Determine the (x, y) coordinate at the center of the cell enclosing the given text.  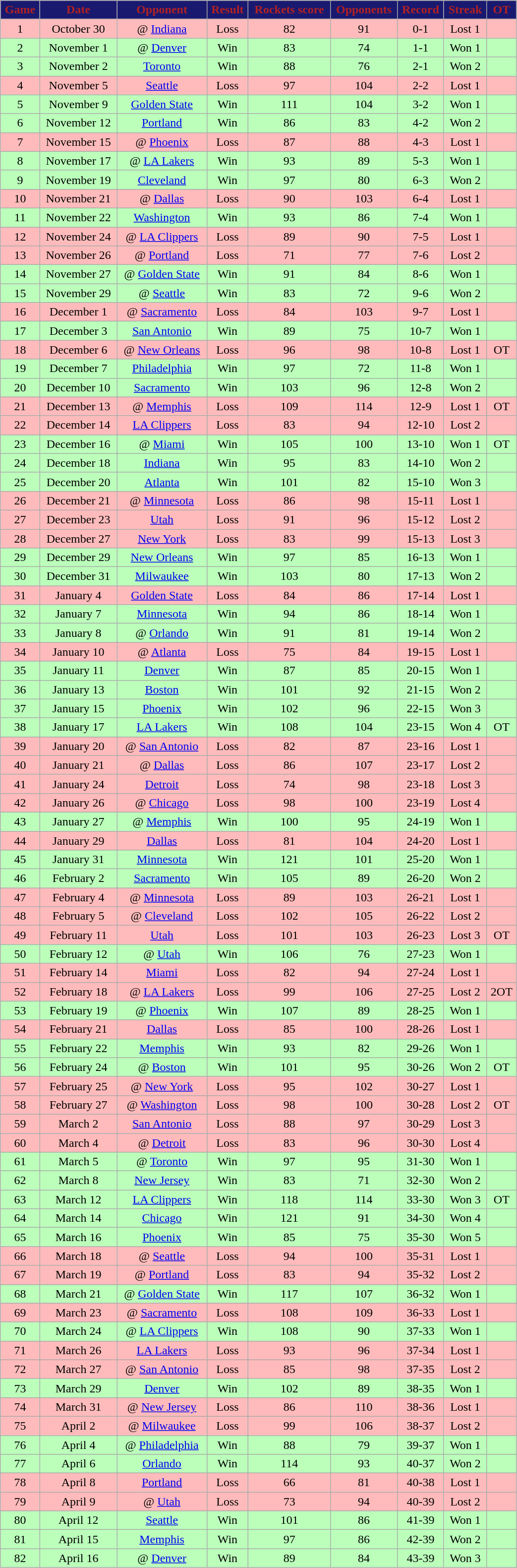
January 21 (78, 765)
March 12 (78, 1199)
9-6 (420, 293)
45 (20, 860)
February 11 (78, 935)
Philadelphia (162, 369)
6 (20, 123)
14 (20, 274)
February 21 (78, 1029)
29 (20, 558)
January 15 (78, 708)
2-1 (420, 66)
March 27 (78, 1369)
56 (20, 1067)
3 (20, 66)
@ Orlando (162, 633)
4-2 (420, 123)
20-15 (420, 671)
March 4 (78, 1142)
24 (20, 463)
1 (20, 29)
Date (78, 10)
26-22 (420, 916)
March 18 (78, 1256)
16 (20, 312)
40-38 (420, 1483)
Milwaukee (162, 576)
December 21 (78, 501)
118 (289, 1199)
New York (162, 538)
22-15 (420, 708)
New Jersey (162, 1181)
March 21 (78, 1294)
17-14 (420, 595)
47 (20, 897)
November 1 (78, 48)
Game (20, 10)
@ Toronto (162, 1162)
February 12 (78, 954)
Miami (162, 973)
Chicago (162, 1218)
31 (20, 595)
24-19 (420, 821)
69 (20, 1313)
@ Miami (162, 444)
15-11 (420, 501)
January 26 (78, 803)
11-8 (420, 369)
30-26 (420, 1067)
March 29 (78, 1388)
21-15 (420, 690)
16-13 (420, 558)
February 19 (78, 1010)
15-10 (420, 482)
@ New York (162, 1086)
January 24 (78, 784)
33-30 (420, 1199)
7 (20, 142)
41 (20, 784)
39-37 (420, 1445)
92 (364, 690)
36 (20, 690)
43 (20, 821)
57 (20, 1086)
23-16 (420, 746)
December 29 (78, 558)
7-5 (420, 237)
December 3 (78, 331)
Record (420, 10)
@ Boston (162, 1067)
48 (20, 916)
23-15 (420, 727)
22 (20, 425)
@ Detroit (162, 1142)
March 8 (78, 1181)
40-39 (420, 1502)
23-18 (420, 784)
Indiana (162, 463)
4-3 (420, 142)
Atlanta (162, 482)
28-25 (420, 1010)
2OT (502, 992)
67 (20, 1275)
37 (20, 708)
59 (20, 1124)
March 5 (78, 1162)
30-30 (420, 1142)
November 21 (78, 198)
35 (20, 671)
9 (20, 180)
32-30 (420, 1181)
December 18 (78, 463)
November 26 (78, 255)
23 (20, 444)
25-20 (420, 860)
15 (20, 293)
March 23 (78, 1313)
November 19 (78, 180)
10-8 (420, 350)
34 (20, 652)
65 (20, 1237)
Result (228, 10)
Opponents (364, 10)
110 (364, 1407)
@ Chicago (162, 803)
17 (20, 331)
36-33 (420, 1313)
28-26 (420, 1029)
January 7 (78, 614)
February 24 (78, 1067)
25 (20, 482)
39 (20, 746)
12-10 (420, 425)
28 (20, 538)
27-23 (420, 954)
March 19 (78, 1275)
@ Milwaukee (162, 1426)
78 (20, 1483)
October 30 (78, 29)
January 31 (78, 860)
62 (20, 1181)
43-39 (420, 1558)
November 17 (78, 161)
March 31 (78, 1407)
December 14 (78, 425)
37-35 (420, 1369)
November 24 (78, 237)
19 (20, 369)
15-12 (420, 519)
February 5 (78, 916)
27-24 (420, 973)
March 26 (78, 1350)
52 (20, 992)
24-20 (420, 841)
30 (20, 576)
51 (20, 973)
35-30 (420, 1237)
5-3 (420, 161)
18 (20, 350)
32 (20, 614)
21 (20, 406)
31-30 (420, 1162)
Opponent (162, 10)
35-31 (420, 1256)
30-27 (420, 1086)
42-39 (420, 1539)
38-36 (420, 1407)
Orlando (162, 1464)
@ Atlanta (162, 652)
Detroit (162, 784)
December 23 (78, 519)
March 24 (78, 1331)
42 (20, 803)
3-2 (420, 104)
April 15 (78, 1539)
New Orleans (162, 558)
36-32 (420, 1294)
63 (20, 1199)
January 13 (78, 690)
January 27 (78, 821)
11 (20, 217)
November 29 (78, 293)
November 27 (78, 274)
Washington (162, 217)
January 4 (78, 595)
26 (20, 501)
Won 5 (465, 1237)
23-17 (420, 765)
February 27 (78, 1105)
10-7 (420, 331)
Streak (465, 10)
38-37 (420, 1426)
111 (289, 104)
13 (20, 255)
4 (20, 85)
33 (20, 633)
December 1 (78, 312)
34-30 (420, 1218)
Toronto (162, 66)
Boston (162, 690)
70 (20, 1331)
January 29 (78, 841)
8-6 (420, 274)
April 4 (78, 1445)
12-9 (420, 406)
April 12 (78, 1520)
46 (20, 878)
@ Washington (162, 1105)
April 6 (78, 1464)
December 31 (78, 576)
26-21 (420, 897)
27-25 (420, 992)
12-8 (420, 387)
2-2 (420, 85)
19-14 (420, 633)
35-32 (420, 1275)
February 14 (78, 973)
50 (20, 954)
March 14 (78, 1218)
January 17 (78, 727)
7-6 (420, 255)
12 (20, 237)
53 (20, 1010)
26-20 (420, 878)
November 5 (78, 85)
68 (20, 1294)
61 (20, 1162)
54 (20, 1029)
February 22 (78, 1048)
18-14 (420, 614)
December 7 (78, 369)
2 (20, 48)
April 9 (78, 1502)
April 16 (78, 1558)
29-26 (420, 1048)
40-37 (420, 1464)
February 18 (78, 992)
@ Cleveland (162, 916)
27 (20, 519)
60 (20, 1142)
117 (289, 1294)
November 2 (78, 66)
58 (20, 1105)
14-10 (420, 463)
@ Indiana (162, 29)
38 (20, 727)
49 (20, 935)
January 8 (78, 633)
December 20 (78, 482)
20 (20, 387)
March 16 (78, 1237)
6-4 (420, 198)
38-35 (420, 1388)
1-1 (420, 48)
November 12 (78, 123)
November 22 (78, 217)
November 9 (78, 104)
December 6 (78, 350)
@ New Jersey (162, 1407)
30-29 (420, 1124)
9-7 (420, 312)
February 2 (78, 878)
17-13 (420, 576)
November 15 (78, 142)
Cleveland (162, 180)
April 2 (78, 1426)
5 (20, 104)
8 (20, 161)
December 13 (78, 406)
37-34 (420, 1350)
@ Philadelphia (162, 1445)
41-39 (420, 1520)
@ New Orleans (162, 350)
February 25 (78, 1086)
15-13 (420, 538)
6-3 (420, 180)
37-33 (420, 1331)
March 2 (78, 1124)
December 27 (78, 538)
7-4 (420, 217)
January 10 (78, 652)
23-19 (420, 803)
13-10 (420, 444)
0-1 (420, 29)
40 (20, 765)
44 (20, 841)
January 11 (78, 671)
December 10 (78, 387)
64 (20, 1218)
Rockets score (289, 10)
February 4 (78, 897)
April 8 (78, 1483)
30-28 (420, 1105)
26-23 (420, 935)
December 16 (78, 444)
55 (20, 1048)
19-15 (420, 652)
10 (20, 198)
January 20 (78, 746)
